Identify which cell holds the provided text, then report its [X, Y] central coordinate. 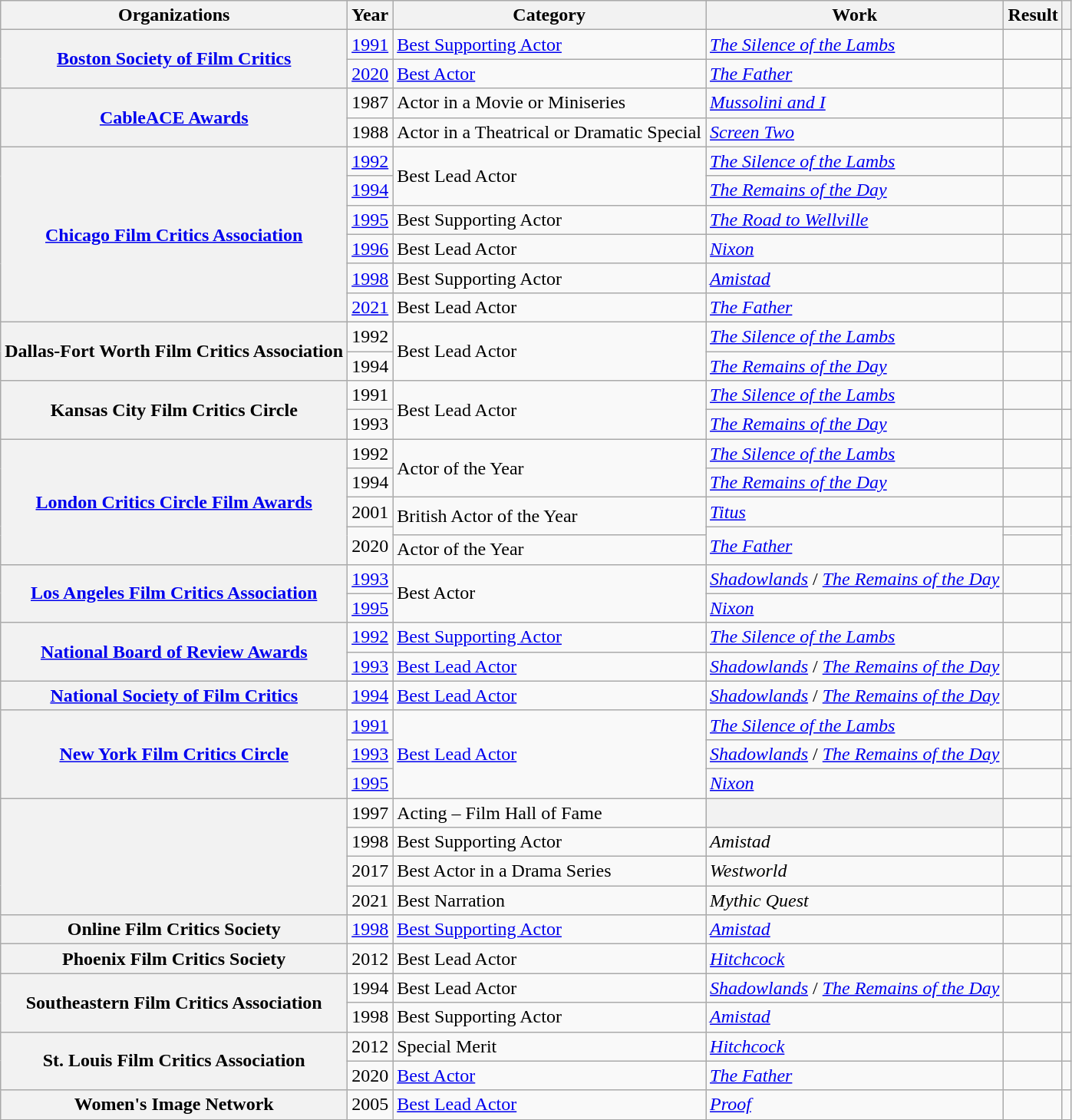
2017 [370, 871]
British Actor of the Year [549, 516]
Southeastern Film Critics Association [174, 1003]
Category [549, 15]
Best Actor in a Drama Series [549, 871]
1988 [370, 132]
National Society of Film Critics [174, 695]
CableACE Awards [174, 117]
1997 [370, 813]
Year [370, 15]
Dallas-Fort Worth Film Critics Association [174, 351]
1987 [370, 103]
Phoenix Film Critics Society [174, 959]
2001 [370, 512]
Proof [855, 1105]
Work [855, 15]
2005 [370, 1105]
Titus [855, 512]
Chicago Film Critics Association [174, 234]
Kansas City Film Critics Circle [174, 410]
Mussolini and I [855, 103]
Boston Society of Film Critics [174, 59]
Actor in a Theatrical or Dramatic Special [549, 132]
Westworld [855, 871]
New York Film Critics Circle [174, 754]
Acting – Film Hall of Fame [549, 813]
Best Narration [549, 900]
Mythic Quest [855, 900]
Screen Two [855, 132]
The Road to Wellville [855, 220]
National Board of Review Awards [174, 652]
Women's Image Network [174, 1105]
London Critics Circle Film Awards [174, 502]
Organizations [174, 15]
Los Angeles Film Critics Association [174, 593]
Online Film Critics Society [174, 930]
St. Louis Film Critics Association [174, 1061]
Special Merit [549, 1046]
1996 [370, 249]
Result [1033, 15]
Actor in a Movie or Miniseries [549, 103]
